Locate the cell with the specified text and output its [X, Y] center coordinate. 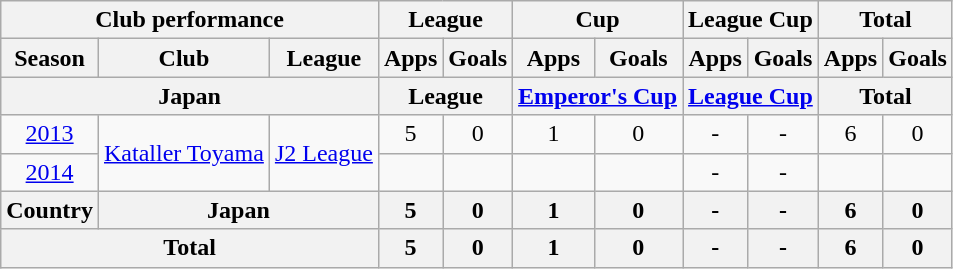
J2 League [324, 153]
Country [50, 210]
2013 [50, 134]
Season [50, 58]
2014 [50, 172]
Kataller Toyama [184, 153]
Cup [598, 20]
Club [184, 58]
Club performance [190, 20]
Emperor's Cup [598, 96]
